Search for the cell housing the specified text and yield its [x, y] center coordinate. 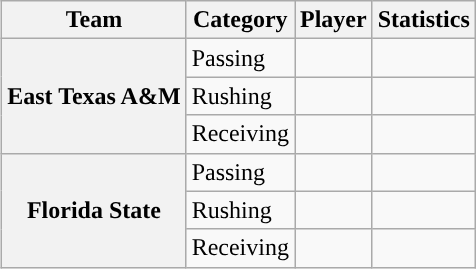
East Texas A&M [94, 96]
Player [333, 20]
Statistics [424, 20]
Team [94, 20]
Category [240, 20]
Florida State [94, 210]
